Locate the cell with the specified text and output its (x, y) center coordinate. 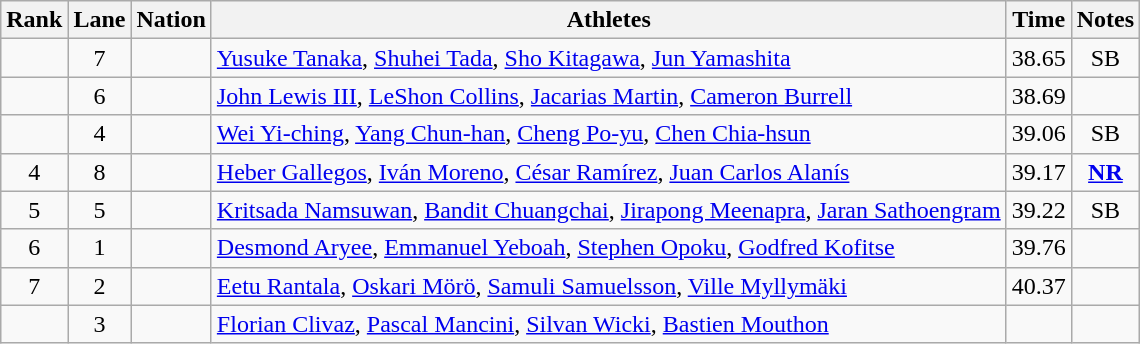
Notes (1105, 20)
39.17 (1038, 172)
38.65 (1038, 58)
39.76 (1038, 248)
John Lewis III, LeShon Collins, Jacarias Martin, Cameron Burrell (608, 96)
1 (100, 248)
Lane (100, 20)
Heber Gallegos, Iván Moreno, César Ramírez, Juan Carlos Alanís (608, 172)
Nation (171, 20)
Time (1038, 20)
40.37 (1038, 286)
Kritsada Namsuwan, Bandit Chuangchai, Jirapong Meenapra, Jaran Sathoengram (608, 210)
Florian Clivaz, Pascal Mancini, Silvan Wicki, Bastien Mouthon (608, 324)
Rank (34, 20)
8 (100, 172)
39.06 (1038, 134)
NR (1105, 172)
39.22 (1038, 210)
38.69 (1038, 96)
Athletes (608, 20)
Eetu Rantala, Oskari Mörö, Samuli Samuelsson, Ville Myllymäki (608, 286)
2 (100, 286)
Wei Yi-ching, Yang Chun-han, Cheng Po-yu, Chen Chia-hsun (608, 134)
Yusuke Tanaka, Shuhei Tada, Sho Kitagawa, Jun Yamashita (608, 58)
3 (100, 324)
Desmond Aryee, Emmanuel Yeboah, Stephen Opoku, Godfred Kofitse (608, 248)
